Return (x, y) of the center of cell containing provided text 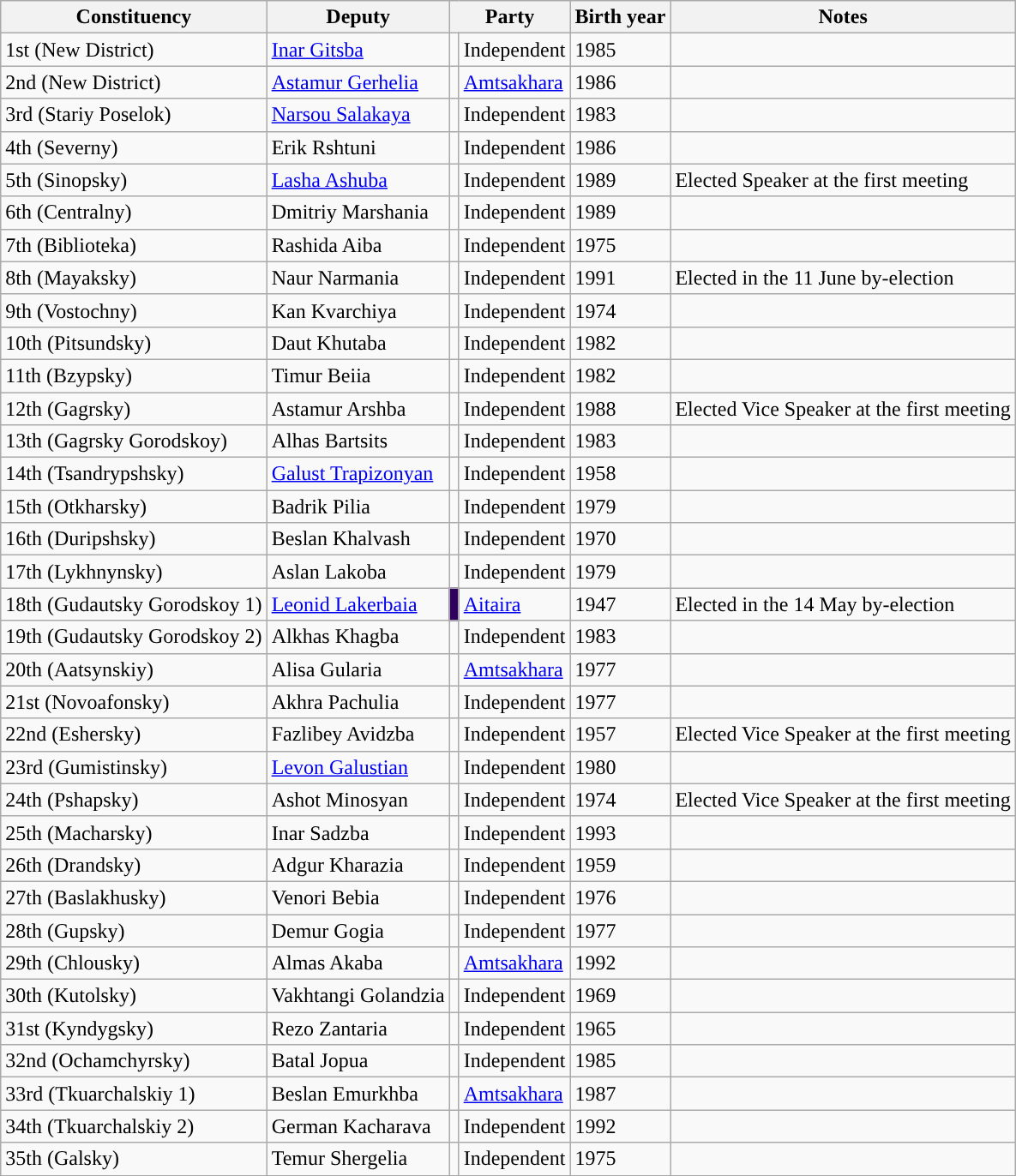
3rd (Stariy Poselok) (134, 115)
Erik Rshtuni (358, 147)
18th (Gudautsky Gorodskoy 1) (134, 604)
Akhra Pachulia (358, 702)
Rezo Zantaria (358, 1029)
16th (Duripshsky) (134, 539)
Astamur Arshba (358, 409)
Elected in the 14 May by-election (843, 604)
Ashot Minosyan (358, 800)
Alkhas Khagba (358, 637)
Aslan Lakoba (358, 572)
Inar Sadzba (358, 832)
6th (Centralny) (134, 213)
20th (Aatsynskiy) (134, 669)
14th (Tsandrypshsky) (134, 474)
5th (Sinopsky) (134, 180)
Venori Bebia (358, 897)
Badrik Pilia (358, 507)
2nd (New District) (134, 82)
1st (New District) (134, 50)
Kan Kvarchiya (358, 310)
Adgur Kharazia (358, 865)
1991 (621, 278)
Levon Galustian (358, 767)
10th (Pitsundsky) (134, 343)
Galust Trapizonyan (358, 474)
Temur Shergelia (358, 1159)
26th (Drandsky) (134, 865)
21st (Novoafonsky) (134, 702)
Vakhtangi Golandzia (358, 996)
Birth year (621, 17)
Rashida Aiba (358, 245)
Elected Speaker at the first meeting (843, 180)
4th (Severny) (134, 147)
1947 (621, 604)
30th (Kutolsky) (134, 996)
1969 (621, 996)
Demur Gogia (358, 930)
32nd (Ochamchyrsky) (134, 1061)
15th (Otkharsky) (134, 507)
Beslan Khalvash (358, 539)
Daut Khutaba (358, 343)
1959 (621, 865)
Astamur Gerhelia (358, 82)
Naur Narmania (358, 278)
1987 (621, 1094)
Lasha Ashuba (358, 180)
Aitaira (514, 604)
27th (Baslakhusky) (134, 897)
Alhas Bartsits (358, 441)
34th (Tkuarchalskiy 2) (134, 1126)
24th (Pshapsky) (134, 800)
1993 (621, 832)
7th (Biblioteka) (134, 245)
Beslan Emurkhba (358, 1094)
1988 (621, 409)
Narsou Salakaya (358, 115)
31st (Kyndygsky) (134, 1029)
35th (Galsky) (134, 1159)
33rd (Tkuarchalskiy 1) (134, 1094)
11th (Bzypsky) (134, 375)
1980 (621, 767)
Batal Jopua (358, 1061)
1965 (621, 1029)
29th (Chlousky) (134, 963)
Dmitriy Marshania (358, 213)
28th (Gupsky) (134, 930)
Elected in the 11 June by-election (843, 278)
1976 (621, 897)
1958 (621, 474)
23rd (Gumistinsky) (134, 767)
Fazlibey Avidzba (358, 735)
22nd (Eshersky) (134, 735)
Notes (843, 17)
Almas Akaba (358, 963)
Alisa Gularia (358, 669)
25th (Macharsky) (134, 832)
17th (Lykhnynsky) (134, 572)
8th (Mayaksky) (134, 278)
Party (509, 17)
Deputy (358, 17)
Constituency (134, 17)
19th (Gudautsky Gorodskoy 2) (134, 637)
13th (Gagrsky Gorodskoy) (134, 441)
1957 (621, 735)
Inar Gitsba (358, 50)
German Kacharava (358, 1126)
9th (Vostochny) (134, 310)
Timur Beiia (358, 375)
1970 (621, 539)
12th (Gagrsky) (134, 409)
Leonid Lakerbaia (358, 604)
